Return (x, y) of the center of cell containing provided text 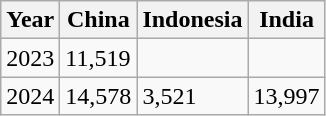
2024 (30, 96)
China (98, 20)
14,578 (98, 96)
India (286, 20)
3,521 (192, 96)
Year (30, 20)
11,519 (98, 58)
Indonesia (192, 20)
13,997 (286, 96)
2023 (30, 58)
